Search for the cell housing the specified text and yield its (X, Y) center coordinate. 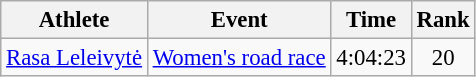
Rank (443, 20)
Rasa Leleivytė (74, 58)
Women's road race (239, 58)
Time (371, 20)
Event (239, 20)
Athlete (74, 20)
4:04:23 (371, 58)
20 (443, 58)
